Locate the cell with the specified text and output its (x, y) center coordinate. 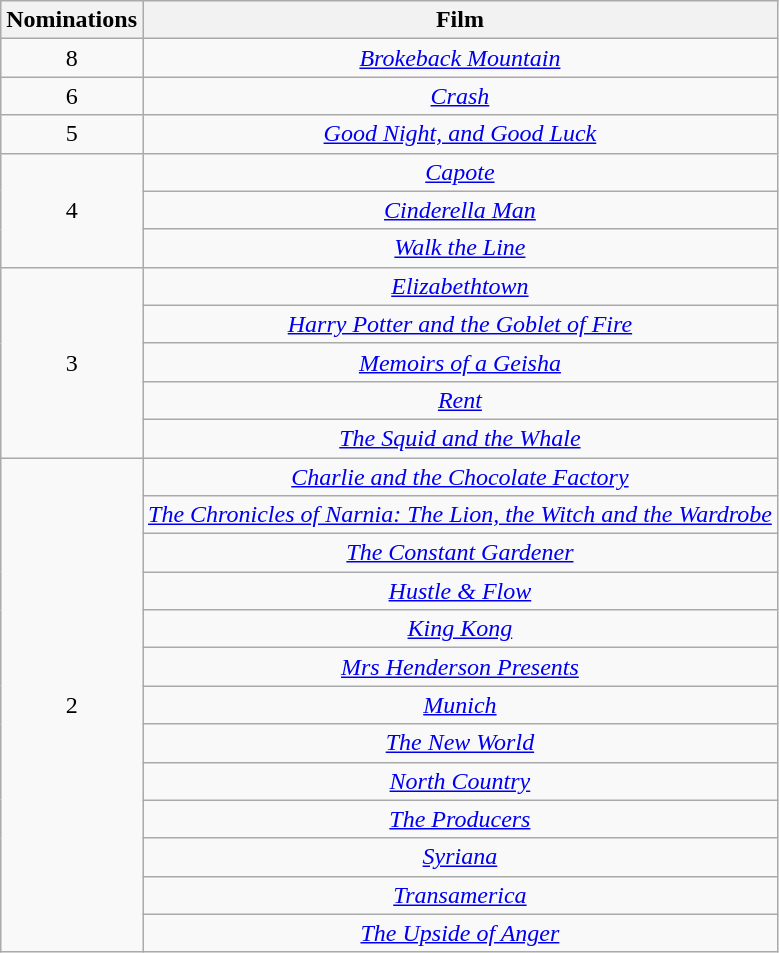
Hustle & Flow (460, 591)
Transamerica (460, 895)
Memoirs of a Geisha (460, 362)
The Chronicles of Narnia: The Lion, the Witch and the Wardrobe (460, 515)
Mrs Henderson Presents (460, 667)
Cinderella Man (460, 210)
Nominations (72, 20)
Charlie and the Chocolate Factory (460, 477)
Harry Potter and the Goblet of Fire (460, 324)
The Constant Gardener (460, 553)
The New World (460, 743)
Walk the Line (460, 248)
The Upside of Anger (460, 933)
Syriana (460, 857)
2 (72, 706)
5 (72, 134)
Brokeback Mountain (460, 58)
King Kong (460, 629)
Film (460, 20)
Capote (460, 172)
The Squid and the Whale (460, 438)
6 (72, 96)
North Country (460, 781)
Munich (460, 705)
Crash (460, 96)
Rent (460, 400)
3 (72, 362)
4 (72, 210)
Good Night, and Good Luck (460, 134)
8 (72, 58)
The Producers (460, 819)
Elizabethtown (460, 286)
